Return [x, y] of the center of cell containing provided text 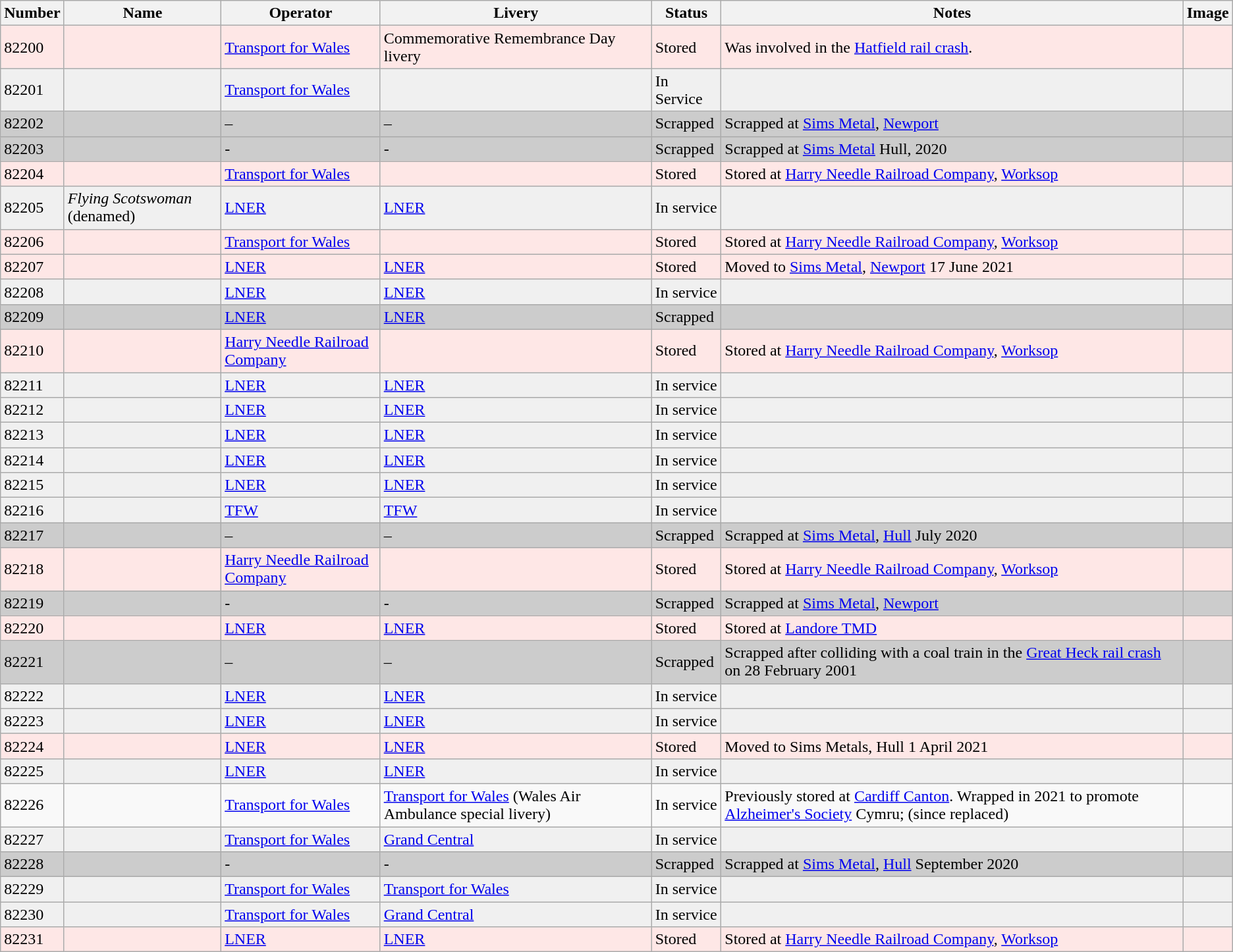
In Service [686, 90]
82211 [32, 385]
82222 [32, 696]
82217 [32, 535]
82207 [32, 267]
82206 [32, 242]
82213 [32, 435]
82224 [32, 746]
82218 [32, 569]
82216 [32, 510]
82227 [32, 839]
82203 [32, 149]
Number [32, 13]
82214 [32, 460]
Operator [301, 13]
Notes [952, 13]
82204 [32, 174]
82221 [32, 662]
82231 [32, 939]
Was involved in the Hatfield rail crash. [952, 47]
82209 [32, 317]
Scrapped at Sims Metal, Hull July 2020 [952, 535]
Status [686, 13]
Transport for Wales (Wales Air Ambulance special livery) [516, 805]
Scrapped at Sims Metal, Hull September 2020 [952, 864]
82223 [32, 721]
Moved to Sims Metals, Hull 1 April 2021 [952, 746]
82212 [32, 410]
82220 [32, 628]
82202 [32, 124]
Stored at Landore TMD [952, 628]
Commemorative Remembrance Day livery [516, 47]
Scrapped after colliding with a coal train in the Great Heck rail crash on 28 February 2001 [952, 662]
82226 [32, 805]
Name [142, 13]
82219 [32, 603]
Livery [516, 13]
Previously stored at Cardiff Canton. Wrapped in 2021 to promote Alzheimer's Society Cymru; (since replaced) [952, 805]
82229 [32, 889]
82230 [32, 914]
Image [1208, 13]
Scrapped at Sims Metal Hull, 2020 [952, 149]
82200 [32, 47]
82210 [32, 350]
82205 [32, 208]
82208 [32, 292]
82225 [32, 771]
Moved to Sims Metal, Newport 17 June 2021 [952, 267]
82215 [32, 485]
Flying Scotswoman (denamed) [142, 208]
82228 [32, 864]
82201 [32, 90]
